Search for the cell housing the specified text and yield its (X, Y) center coordinate. 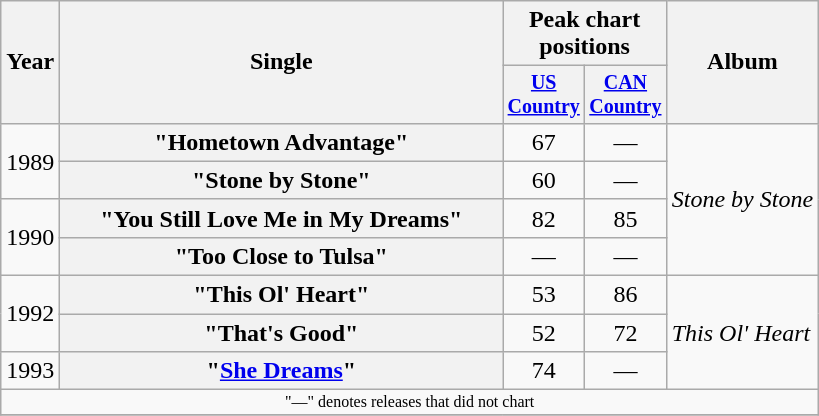
85 (626, 218)
"This Ol' Heart" (282, 295)
Peak chartpositions (584, 34)
52 (544, 333)
US Country (544, 94)
This Ol' Heart (742, 333)
60 (544, 180)
67 (544, 142)
"You Still Love Me in My Dreams" (282, 218)
"Hometown Advantage" (282, 142)
1989 (30, 161)
72 (626, 333)
53 (544, 295)
Year (30, 62)
1992 (30, 314)
74 (544, 371)
1993 (30, 371)
"Too Close to Tulsa" (282, 256)
Album (742, 62)
86 (626, 295)
Stone by Stone (742, 199)
Single (282, 62)
"That's Good" (282, 333)
CAN Country (626, 94)
1990 (30, 237)
"Stone by Stone" (282, 180)
"She Dreams" (282, 371)
82 (544, 218)
"—" denotes releases that did not chart (410, 402)
